Search for the cell housing the specified text and yield its (X, Y) center coordinate. 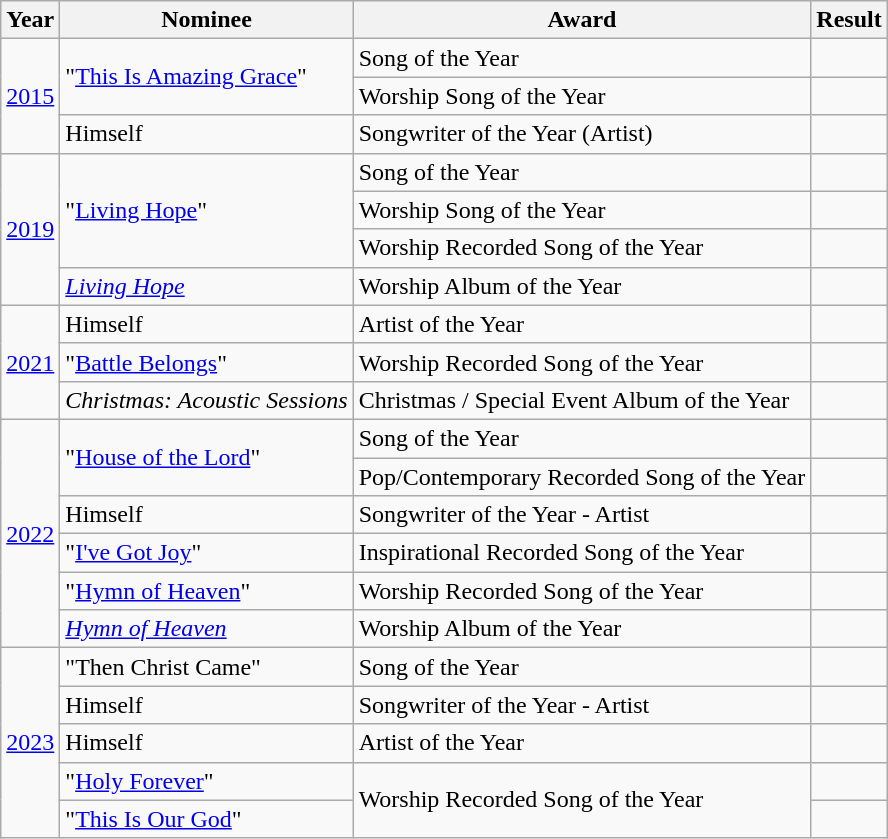
Pop/Contemporary Recorded Song of the Year (582, 477)
"This Is Our God" (206, 819)
Year (30, 20)
"Then Christ Came" (206, 667)
Songwriter of the Year (Artist) (582, 134)
"Hymn of Heaven" (206, 591)
"Holy Forever" (206, 781)
Christmas / Special Event Album of the Year (582, 400)
2015 (30, 96)
Inspirational Recorded Song of the Year (582, 553)
2022 (30, 533)
"This Is Amazing Grace" (206, 77)
2023 (30, 743)
"House of the Lord" (206, 457)
Hymn of Heaven (206, 629)
2019 (30, 229)
"I've Got Joy" (206, 553)
"Living Hope" (206, 210)
Result (849, 20)
Living Hope (206, 286)
Nominee (206, 20)
Christmas: Acoustic Sessions (206, 400)
Award (582, 20)
2021 (30, 362)
"Battle Belongs" (206, 362)
